Output the (x, y) coordinate of the center of the cell containing the given text.  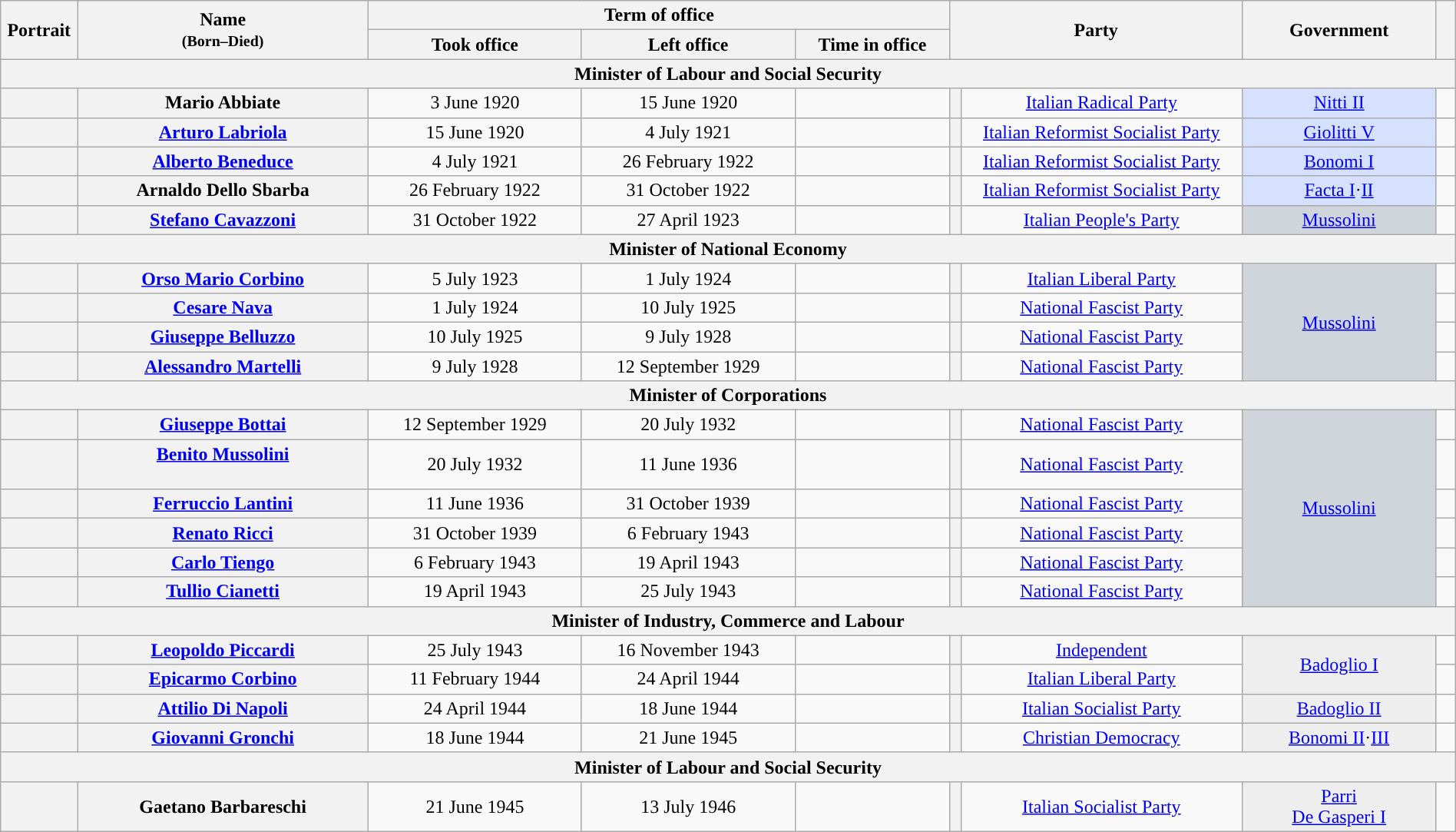
Leopoldo Piccardi (223, 650)
Term of office (660, 15)
Portrait (39, 30)
Arturo Labriola (223, 132)
Alberto Beneduce (223, 161)
Government (1339, 30)
5 July 1923 (475, 278)
Stefano Cavazzoni (223, 220)
Independent (1101, 650)
Mario Abbiate (223, 103)
Arnaldo Dello Sbarba (223, 191)
3 June 1920 (475, 103)
Facta I·II (1339, 191)
Carlo Tiengo (223, 562)
Nitti II (1339, 103)
Party (1096, 30)
Ferruccio Lantini (223, 504)
Name(Born–Died) (223, 30)
Italian Radical Party (1101, 103)
Minister of Corporations (728, 396)
Bonomi I (1339, 161)
ParriDe Gasperi I (1339, 807)
Took office (475, 45)
Time in office (872, 45)
Giuseppe Belluzzo (223, 336)
Attilio Di Napoli (223, 708)
Giuseppe Bottai (223, 425)
Alessandro Martelli (223, 366)
11 February 1944 (475, 679)
Badoglio I (1339, 665)
Epicarmo Corbino (223, 679)
16 November 1943 (688, 650)
Tullio Cianetti (223, 592)
Minister of National Economy (728, 249)
Cesare Nava (223, 307)
Bonomi II·III (1339, 738)
Left office (688, 45)
Giovanni Gronchi (223, 738)
Badoglio II (1339, 708)
Orso Mario Corbino (223, 278)
Giolitti V (1339, 132)
27 April 1923 (688, 220)
Minister of Industry, Commerce and Labour (728, 621)
Italian People's Party (1101, 220)
Gaetano Barbareschi (223, 807)
Renato Ricci (223, 533)
Benito Mussolini (223, 464)
Christian Democracy (1101, 738)
13 July 1946 (688, 807)
